From the cell containing the given text, extract its center point as (X, Y) coordinate. 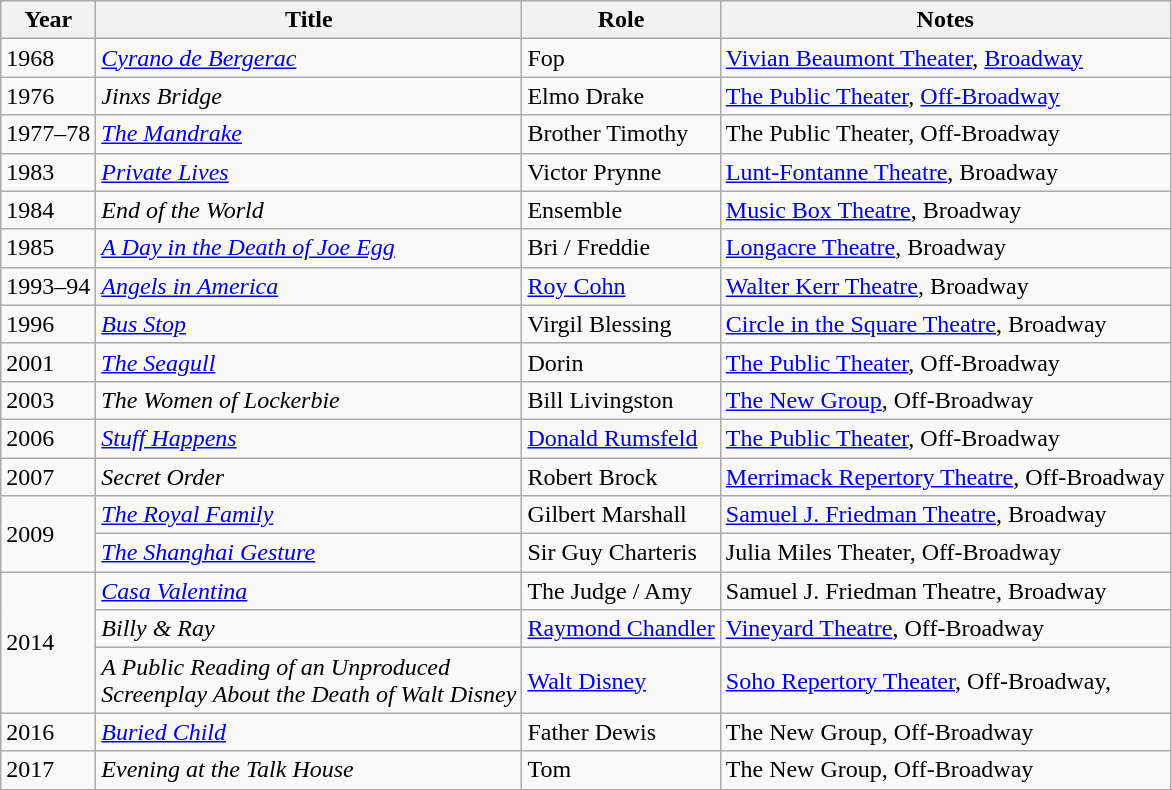
Fop (621, 58)
Father Dewis (621, 732)
Longacre Theatre, Broadway (945, 248)
Roy Cohn (621, 286)
Raymond Chandler (621, 629)
Private Lives (309, 172)
Bus Stop (309, 324)
Victor Prynne (621, 172)
2001 (48, 362)
Jinxs Bridge (309, 96)
Billy & Ray (309, 629)
Brother Timothy (621, 134)
The Royal Family (309, 515)
2003 (48, 400)
Walter Kerr Theatre, Broadway (945, 286)
2017 (48, 770)
Circle in the Square Theatre, Broadway (945, 324)
Year (48, 20)
The Seagull (309, 362)
1977–78 (48, 134)
The Mandrake (309, 134)
Stuff Happens (309, 438)
A Public Reading of an Unproduced Screenplay About the Death of Walt Disney (309, 680)
2007 (48, 477)
The Judge / Amy (621, 591)
1983 (48, 172)
Elmo Drake (621, 96)
The Shanghai Gesture (309, 553)
Music Box Theatre, Broadway (945, 210)
1993–94 (48, 286)
The Women of Lockerbie (309, 400)
Secret Order (309, 477)
2014 (48, 642)
Merrimack Repertory Theatre, Off-Broadway (945, 477)
Ensemble (621, 210)
Title (309, 20)
Role (621, 20)
End of the World (309, 210)
Dorin (621, 362)
Tom (621, 770)
1976 (48, 96)
2009 (48, 534)
1985 (48, 248)
Casa Valentina (309, 591)
Julia Miles Theater, Off-Broadway (945, 553)
Lunt-Fontanne Theatre, Broadway (945, 172)
Robert Brock (621, 477)
Gilbert Marshall (621, 515)
Cyrano de Bergerac (309, 58)
1996 (48, 324)
Soho Repertory Theater, Off-Broadway, (945, 680)
2006 (48, 438)
Donald Rumsfeld (621, 438)
Notes (945, 20)
Virgil Blessing (621, 324)
2016 (48, 732)
Vineyard Theatre, Off-Broadway (945, 629)
Bill Livingston (621, 400)
Vivian Beaumont Theater, Broadway (945, 58)
Buried Child (309, 732)
Angels in America (309, 286)
1984 (48, 210)
Sir Guy Charteris (621, 553)
Walt Disney (621, 680)
1968 (48, 58)
A Day in the Death of Joe Egg (309, 248)
Evening at the Talk House (309, 770)
Bri / Freddie (621, 248)
